Pinpoint the cell where the given text exists, returning its (X, Y) midpoint coordinate. 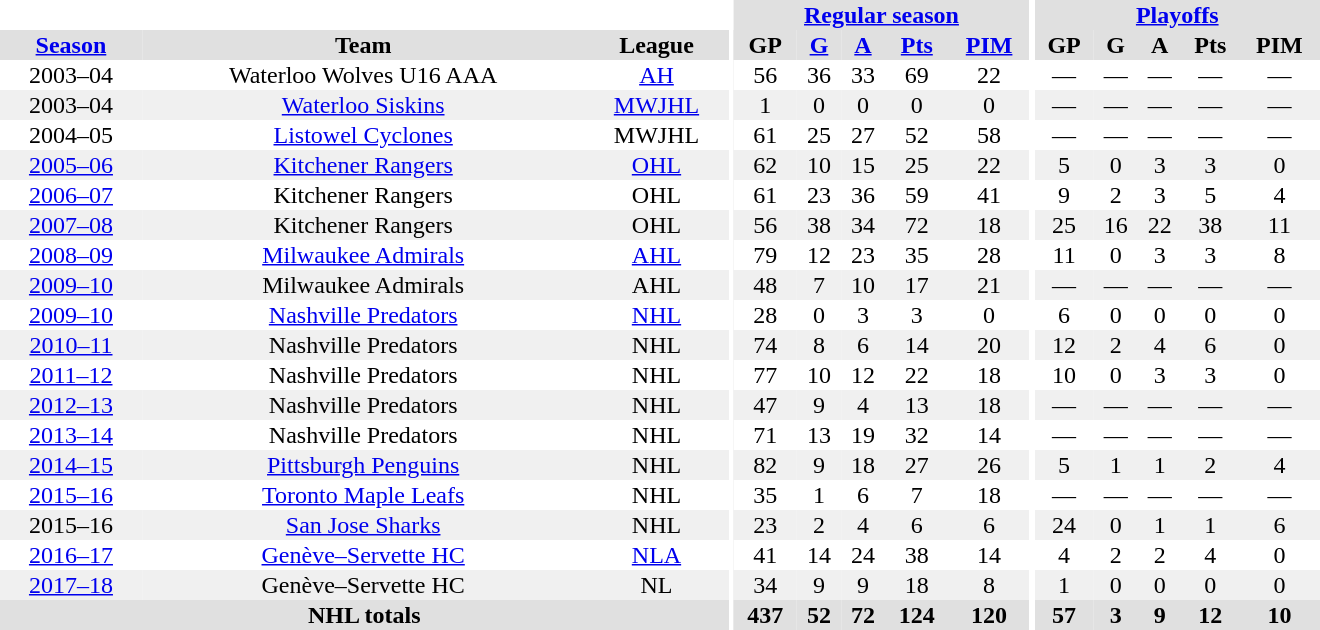
33 (863, 75)
71 (765, 435)
2004–05 (71, 135)
74 (765, 345)
2008–09 (71, 255)
120 (990, 615)
437 (765, 615)
15 (863, 165)
Season (71, 45)
2011–12 (71, 375)
57 (1064, 615)
82 (765, 465)
Listowel Cyclones (364, 135)
21 (990, 285)
58 (990, 135)
2006–07 (71, 195)
47 (765, 405)
Toronto Maple Leafs (364, 495)
2014–15 (71, 465)
2010–11 (71, 345)
16 (1116, 225)
79 (765, 255)
Waterloo Wolves U16 AAA (364, 75)
77 (765, 375)
32 (917, 435)
48 (765, 285)
Team (364, 45)
League (656, 45)
AH (656, 75)
69 (917, 75)
Waterloo Siskins (364, 105)
62 (765, 165)
17 (917, 285)
2017–18 (71, 585)
Playoffs (1177, 15)
2012–13 (71, 405)
19 (863, 435)
59 (917, 195)
Regular season (881, 15)
2005–06 (71, 165)
NL (656, 585)
NLA (656, 555)
20 (990, 345)
Pittsburgh Penguins (364, 465)
2016–17 (71, 555)
San Jose Sharks (364, 525)
2007–08 (71, 225)
124 (917, 615)
2013–14 (71, 435)
26 (990, 465)
NHL totals (364, 615)
